Detect which cell encompasses the target text, then output its (X, Y) center coordinate. 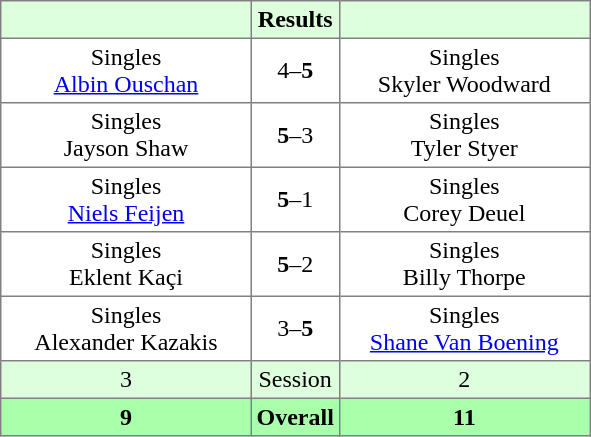
SinglesShane Van Boening (464, 328)
4–5 (295, 70)
Overall (295, 417)
Results (295, 20)
SinglesNiels Feijen (126, 199)
SinglesSkyler Woodward (464, 70)
SinglesJayson Shaw (126, 135)
Session (295, 380)
SinglesEklent Kaçi (126, 264)
3 (126, 380)
2 (464, 380)
5–2 (295, 264)
5–3 (295, 135)
SinglesCorey Deuel (464, 199)
SinglesBilly Thorpe (464, 264)
SinglesAlbin Ouschan (126, 70)
SinglesTyler Styer (464, 135)
3–5 (295, 328)
5–1 (295, 199)
9 (126, 417)
SinglesAlexander Kazakis (126, 328)
11 (464, 417)
